Output the [x, y] coordinate of the center of the cell containing the given text.  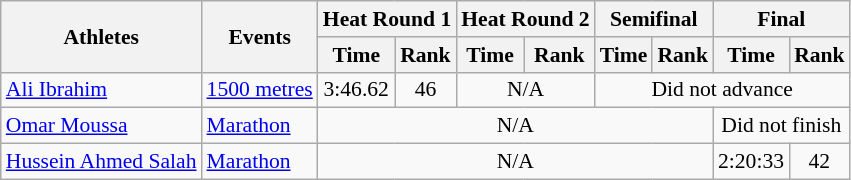
46 [426, 90]
Hussein Ahmed Salah [102, 162]
Omar Moussa [102, 126]
3:46.62 [356, 90]
1500 metres [260, 90]
Did not advance [722, 90]
2:20:33 [751, 162]
Events [260, 36]
Athletes [102, 36]
Did not finish [782, 126]
Heat Round 1 [387, 19]
Heat Round 2 [525, 19]
42 [820, 162]
Ali Ibrahim [102, 90]
Final [782, 19]
Semifinal [654, 19]
